Extract the [X, Y] coordinate from the center of the cell holding the provided text.  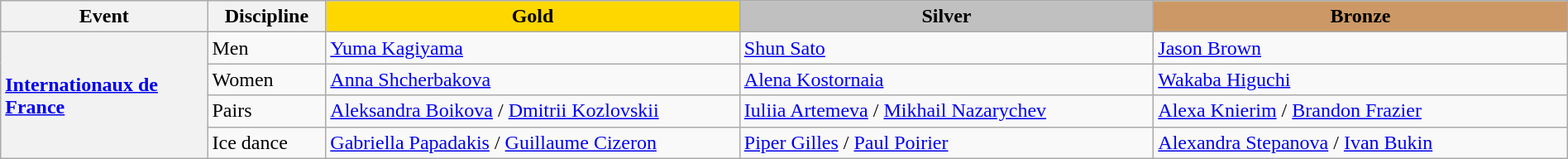
Bronze [1360, 17]
Alexa Knierim / Brandon Frazier [1360, 111]
Event [104, 17]
Alexandra Stepanova / Ivan Bukin [1360, 142]
Silver [946, 17]
Pairs [266, 111]
Alena Kostornaia [946, 79]
Discipline [266, 17]
Men [266, 48]
Gabriella Papadakis / Guillaume Cizeron [533, 142]
Ice dance [266, 142]
Anna Shcherbakova [533, 79]
Iuliia Artemeva / Mikhail Nazarychev [946, 111]
Yuma Kagiyama [533, 48]
Women [266, 79]
Internationaux de France [104, 95]
Wakaba Higuchi [1360, 79]
Piper Gilles / Paul Poirier [946, 142]
Aleksandra Boikova / Dmitrii Kozlovskii [533, 111]
Gold [533, 17]
Jason Brown [1360, 48]
Shun Sato [946, 48]
